Identify which cell holds the provided text, then report its [x, y] central coordinate. 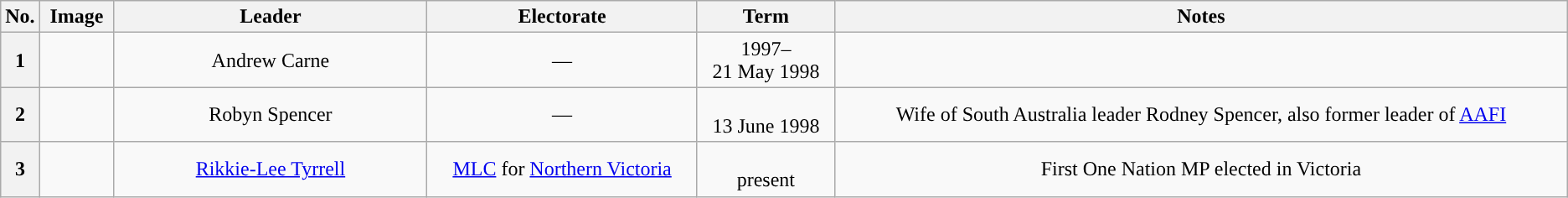
Image [77, 17]
Term [766, 17]
First One Nation MP elected in Victoria [1201, 169]
1 [20, 60]
3 [20, 169]
13 June 1998 [766, 114]
MLC for Northern Victoria [562, 169]
Andrew Carne [271, 60]
Notes [1201, 17]
No. [20, 17]
Wife of South Australia leader Rodney Spencer, also former leader of AAFI [1201, 114]
2 [20, 114]
1997–21 May 1998 [766, 60]
Electorate [562, 17]
Robyn Spencer [271, 114]
Leader [271, 17]
Rikkie-Lee Tyrrell [271, 169]
present [766, 169]
